For the text-containing cell, return its midpoint in (x, y) coordinate format. 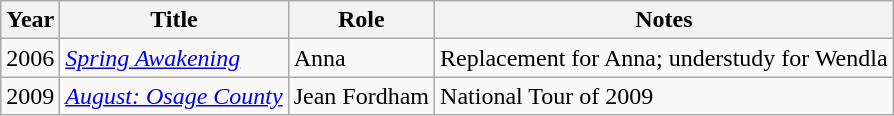
Title (174, 20)
Spring Awakening (174, 58)
Notes (664, 20)
National Tour of 2009 (664, 96)
Anna (361, 58)
Replacement for Anna; understudy for Wendla (664, 58)
Jean Fordham (361, 96)
2009 (30, 96)
Year (30, 20)
August: Osage County (174, 96)
Role (361, 20)
2006 (30, 58)
